Search for the cell housing the specified text and yield its (x, y) center coordinate. 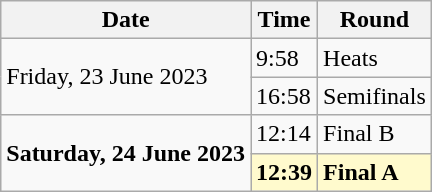
Semifinals (375, 96)
Saturday, 24 June 2023 (126, 153)
Time (284, 20)
Heats (375, 58)
Date (126, 20)
Final A (375, 172)
9:58 (284, 58)
16:58 (284, 96)
Round (375, 20)
Final B (375, 134)
Friday, 23 June 2023 (126, 77)
12:14 (284, 134)
12:39 (284, 172)
